Search for the cell housing the specified text and yield its [X, Y] center coordinate. 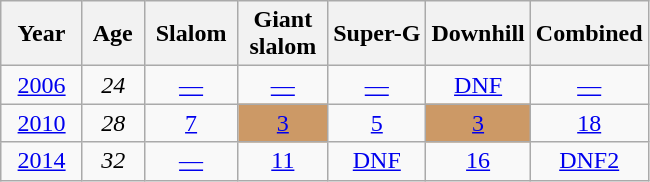
28 [113, 123]
Downhill [478, 34]
2014 [42, 161]
5 [377, 123]
2006 [42, 85]
24 [113, 85]
18 [589, 123]
Age [113, 34]
2010 [42, 123]
7 [191, 123]
Combined [589, 34]
DNF2 [589, 161]
16 [478, 161]
11 [283, 161]
Slalom [191, 34]
32 [113, 161]
Year [42, 34]
Giant slalom [283, 34]
Super-G [377, 34]
